For the text-containing cell, return its midpoint in [x, y] coordinate format. 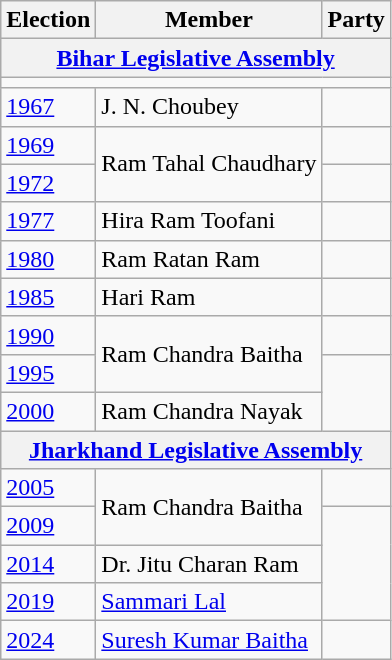
Jharkhand Legislative Assembly [196, 449]
2014 [48, 564]
1972 [48, 183]
2019 [48, 602]
2009 [48, 526]
Election [48, 20]
2000 [48, 411]
1985 [48, 297]
Ram Ratan Ram [209, 259]
Dr. Jitu Charan Ram [209, 564]
Bihar Legislative Assembly [196, 58]
Hira Ram Toofani [209, 221]
Hari Ram [209, 297]
2005 [48, 488]
1969 [48, 145]
1980 [48, 259]
Ram Tahal Chaudhary [209, 164]
1995 [48, 373]
1967 [48, 107]
2024 [48, 640]
Party [356, 20]
Sammari Lal [209, 602]
Ram Chandra Nayak [209, 411]
1990 [48, 335]
J. N. Choubey [209, 107]
1977 [48, 221]
Suresh Kumar Baitha [209, 640]
Member [209, 20]
